For the text-containing cell, return its midpoint in [x, y] coordinate format. 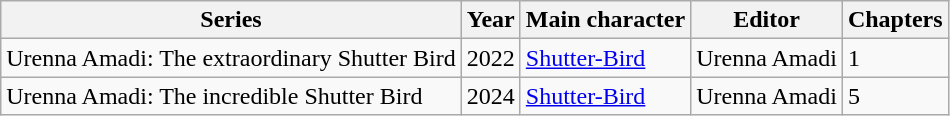
Chapters [895, 20]
2022 [490, 58]
Editor [767, 20]
1 [895, 58]
5 [895, 96]
Main character [605, 20]
2024 [490, 96]
Urenna Amadi: The incredible Shutter Bird [231, 96]
Series [231, 20]
Urenna Amadi: The extraordinary Shutter Bird [231, 58]
Year [490, 20]
